Detect which cell encompasses the target text, then output its [x, y] center coordinate. 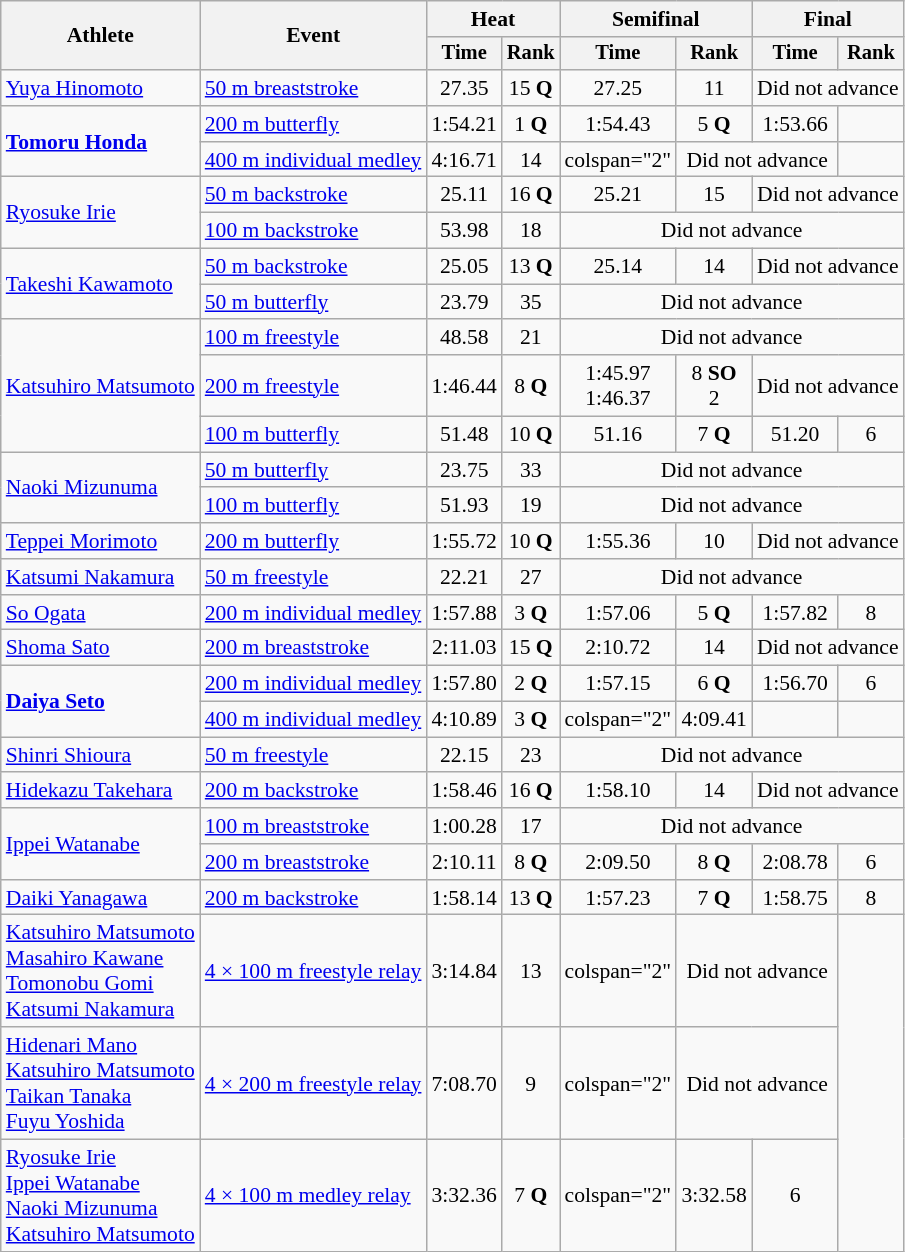
Katsuhiro Matsumoto Masahiro Kawane Tomonobu Gomi Katsumi Nakamura [100, 971]
23.75 [464, 470]
1:57.15 [618, 684]
50 m breaststroke [314, 88]
1:58.46 [464, 791]
9 [531, 1083]
So Ogata [100, 613]
1:58.14 [464, 898]
4 × 200 m freestyle relay [314, 1083]
2:10.72 [618, 648]
1 Q [531, 124]
100 m breaststroke [314, 826]
1:54.43 [618, 124]
25.11 [464, 195]
Heat [492, 19]
Ryosuke Irie Ippei WatanabeNaoki Mizunuma Katsuhiro Matsumoto [100, 1196]
Event [314, 36]
2:09.50 [618, 862]
6 Q [714, 684]
100 m backstroke [314, 231]
Takeshi Kawamoto [100, 284]
2:10.11 [464, 862]
1:55.72 [464, 541]
3:32.58 [714, 1196]
51.16 [618, 435]
1:55.36 [618, 541]
11 [714, 88]
Naoki Mizunuma [100, 488]
7:08.70 [464, 1083]
100 m freestyle [314, 338]
1:00.28 [464, 826]
1:57.06 [618, 613]
3:32.36 [464, 1196]
Ippei Watanabe [100, 844]
Katsumi Nakamura [100, 577]
1:56.70 [795, 684]
1:57.88 [464, 613]
22.21 [464, 577]
1:58.10 [618, 791]
Hidekazu Takehara [100, 791]
48.58 [464, 338]
35 [531, 302]
13 [531, 971]
Teppei Morimoto [100, 541]
1:45.971:46.37 [618, 386]
4 × 100 m freestyle relay [314, 971]
4:10.89 [464, 720]
200 m freestyle [314, 386]
25.14 [618, 267]
27 [531, 577]
2:11.03 [464, 648]
2 Q [531, 684]
22.15 [464, 755]
51.48 [464, 435]
Ryosuke Irie [100, 212]
Hidenari ManoKatsuhiro Matsumoto Taikan TanakaFuyu Yoshida [100, 1083]
15 [714, 195]
4:16.71 [464, 160]
Katsuhiro Matsumoto [100, 386]
33 [531, 470]
27.25 [618, 88]
Daiya Seto [100, 702]
4:09.41 [714, 720]
Athlete [100, 36]
23.79 [464, 302]
10 [714, 541]
Final [828, 19]
2:08.78 [795, 862]
Yuya Hinomoto [100, 88]
1:57.23 [618, 898]
4 × 100 m medley relay [314, 1196]
51.20 [795, 435]
25.05 [464, 267]
1:58.75 [795, 898]
17 [531, 826]
Shinri Shioura [100, 755]
21 [531, 338]
Shoma Sato [100, 648]
1:57.82 [795, 613]
27.35 [464, 88]
3:14.84 [464, 971]
Daiki Yanagawa [100, 898]
1:57.80 [464, 684]
23 [531, 755]
Semifinal [656, 19]
8 SO2 [714, 386]
18 [531, 231]
53.98 [464, 231]
1:46.44 [464, 386]
1:53.66 [795, 124]
25.21 [618, 195]
51.93 [464, 506]
19 [531, 506]
Tomoru Honda [100, 142]
1:54.21 [464, 124]
